Detect which cell encompasses the target text, then output its [x, y] center coordinate. 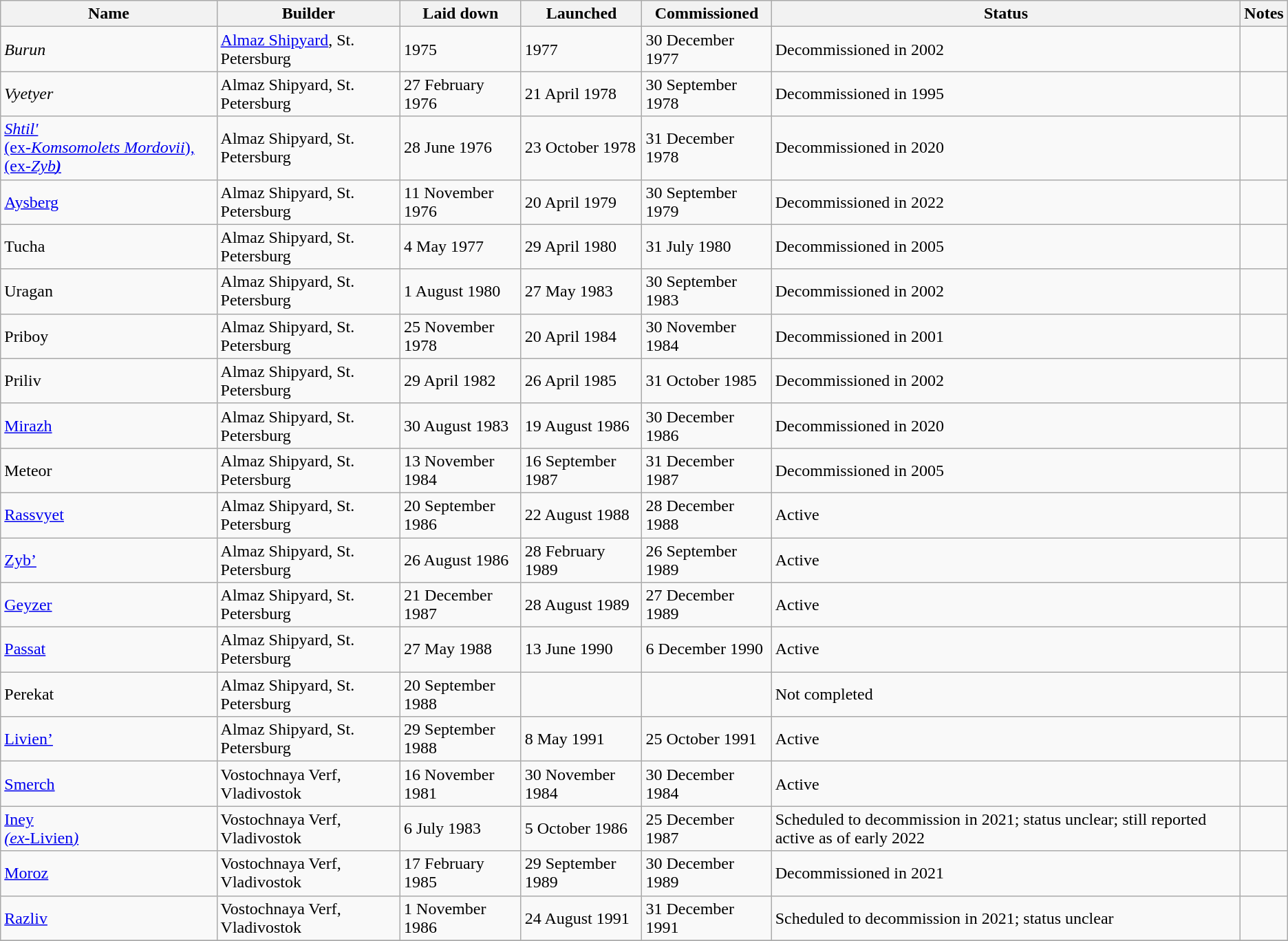
Livien’ [109, 739]
Decommissioned in 2022 [1006, 202]
Scheduled to decommission in 2021; status unclear; still reported active as of early 2022 [1006, 828]
Passat [109, 649]
Geyzer [109, 605]
Zyb’ [109, 560]
Burun [109, 50]
31 October 1985 [707, 381]
27 May 1988 [461, 649]
16 November 1981 [461, 784]
25 December 1987 [707, 828]
25 October 1991 [707, 739]
11 November 1976 [461, 202]
30 December 1989 [707, 874]
28 June 1976 [461, 148]
21 December 1987 [461, 605]
19 August 1986 [581, 425]
31 December 1978 [707, 148]
30 August 1983 [461, 425]
20 September 1988 [461, 695]
31 December 1987 [707, 470]
Priliv [109, 381]
1 August 1980 [461, 292]
Builder [308, 14]
30 December 1977 [707, 50]
Status [1006, 14]
21 April 1978 [581, 94]
16 September 1987 [581, 470]
27 May 1983 [581, 292]
4 May 1977 [461, 246]
Decommissioned in 2021 [1006, 874]
Rassvyet [109, 515]
28 February 1989 [581, 560]
29 September 1988 [461, 739]
Smerch [109, 784]
6 December 1990 [707, 649]
Mirazh [109, 425]
Name [109, 14]
Tucha [109, 246]
26 August 1986 [461, 560]
27 December 1989 [707, 605]
5 October 1986 [581, 828]
Laid down [461, 14]
23 October 1978 [581, 148]
Meteor [109, 470]
20 April 1984 [581, 336]
Razliv [109, 918]
Commissioned [707, 14]
8 May 1991 [581, 739]
1 November 1986 [461, 918]
13 June 1990 [581, 649]
30 September 1979 [707, 202]
29 April 1980 [581, 246]
20 April 1979 [581, 202]
31 July 1980 [707, 246]
26 April 1985 [581, 381]
27 February 1976 [461, 94]
29 April 1982 [461, 381]
29 September 1989 [581, 874]
Vyetyer [109, 94]
Moroz [109, 874]
22 August 1988 [581, 515]
30 December 1986 [707, 425]
Aysberg [109, 202]
1977 [581, 50]
24 August 1991 [581, 918]
1975 [461, 50]
6 July 1983 [461, 828]
25 November 1978 [461, 336]
28 December 1988 [707, 515]
30 September 1983 [707, 292]
Launched [581, 14]
26 September 1989 [707, 560]
Uragan [109, 292]
Iney(ex-Livien) [109, 828]
17 February 1985 [461, 874]
Decommissioned in 1995 [1006, 94]
28 August 1989 [581, 605]
Priboy [109, 336]
20 September 1986 [461, 515]
30 September 1978 [707, 94]
Perekat [109, 695]
Scheduled to decommission in 2021; status unclear [1006, 918]
30 December 1984 [707, 784]
31 December 1991 [707, 918]
Notes [1264, 14]
Decommissioned in 2001 [1006, 336]
13 November 1984 [461, 470]
Not completed [1006, 695]
Shtil'(ex-Komsomolets Mordovii), (ex-Zyb) [109, 148]
